Output the (X, Y) coordinate of the center of the cell containing the given text.  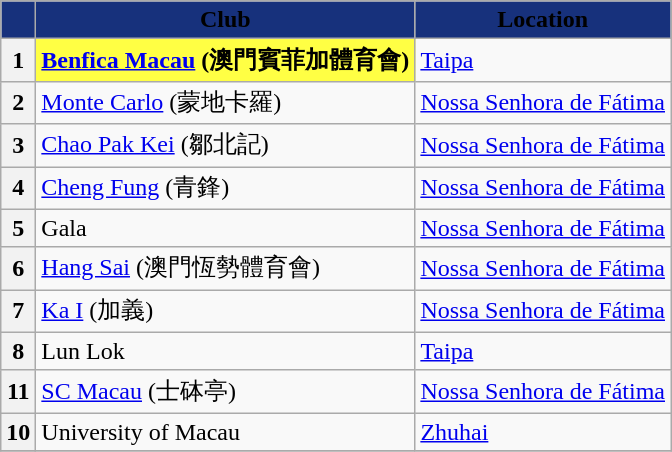
Chao Pak Kei (鄒北記) (226, 146)
Gala (226, 228)
4 (18, 188)
Benfica Macau (澳門賓菲加體育會) (226, 60)
6 (18, 268)
Ka I (加義) (226, 312)
SC Macau (士砵亭) (226, 392)
5 (18, 228)
10 (18, 432)
2 (18, 102)
Monte Carlo (蒙地卡羅) (226, 102)
8 (18, 351)
1 (18, 60)
Cheng Fung (青鋒) (226, 188)
11 (18, 392)
3 (18, 146)
Location (543, 20)
7 (18, 312)
Zhuhai (543, 432)
Club (226, 20)
Hang Sai (澳門恆勢體育會) (226, 268)
Lun Lok (226, 351)
University of Macau (226, 432)
